Extract the (X, Y) coordinate from the center of the cell holding the provided text.  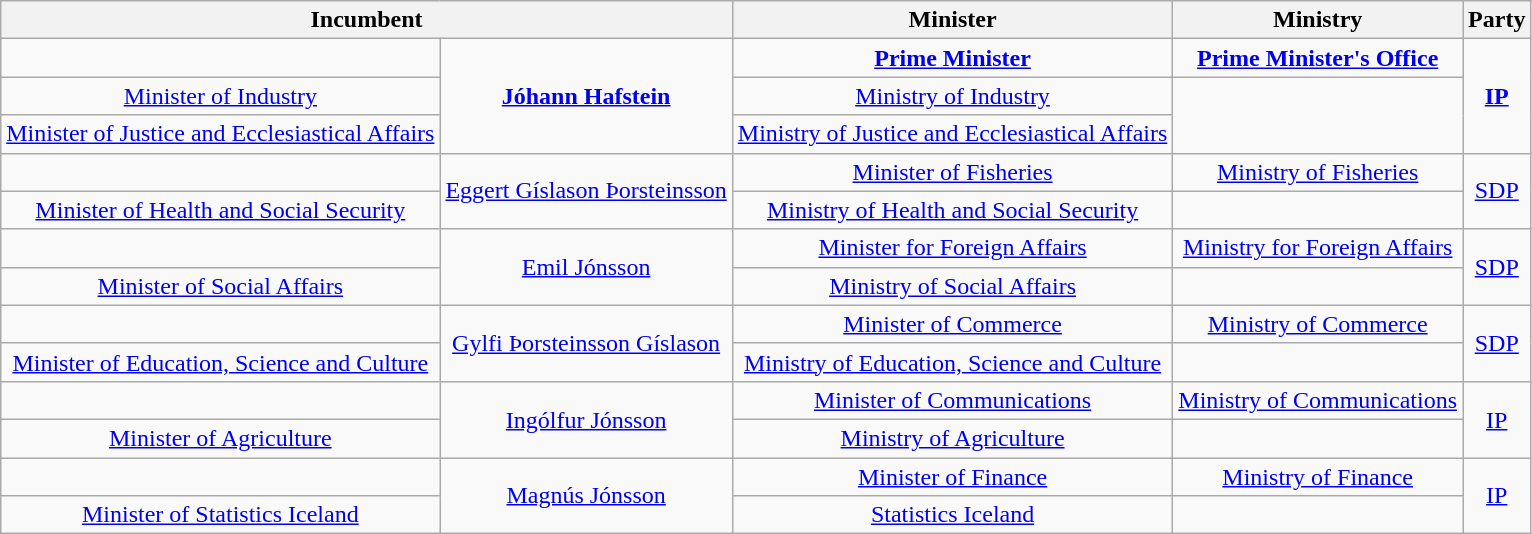
Emil Jónsson (586, 267)
Party (1497, 20)
Minister of Justice and Ecclesiastical Affairs (220, 134)
Minister of Finance (952, 477)
Ministry for Foreign Affairs (1318, 248)
Ministry of Health and Social Security (952, 210)
Ministry of Justice and Ecclesiastical Affairs (952, 134)
Ministry (1318, 20)
Ingólfur Jónsson (586, 419)
Statistics Iceland (952, 515)
Minister of Education, Science and Culture (220, 362)
Prime Minister's Office (1318, 58)
Minister (952, 20)
Ministry of Education, Science and Culture (952, 362)
Ministry of Finance (1318, 477)
Ministry of Social Affairs (952, 286)
Ministry of Communications (1318, 400)
Minister of Communications (952, 400)
Minister for Foreign Affairs (952, 248)
Eggert Gíslason Þorsteinsson (586, 191)
Minister of Health and Social Security (220, 210)
Prime Minister (952, 58)
Gylfi Þorsteinsson Gíslason (586, 343)
Jóhann Hafstein (586, 96)
Minister of Industry (220, 96)
Ministry of Agriculture (952, 438)
Ministry of Commerce (1318, 324)
Minister of Fisheries (952, 172)
Ministry of Fisheries (1318, 172)
Minister of Social Affairs (220, 286)
Magnús Jónsson (586, 496)
Minister of Commerce (952, 324)
Incumbent (367, 20)
Minister of Statistics Iceland (220, 515)
Minister of Agriculture (220, 438)
Ministry of Industry (952, 96)
